Locate the cell with the specified text and output its (x, y) center coordinate. 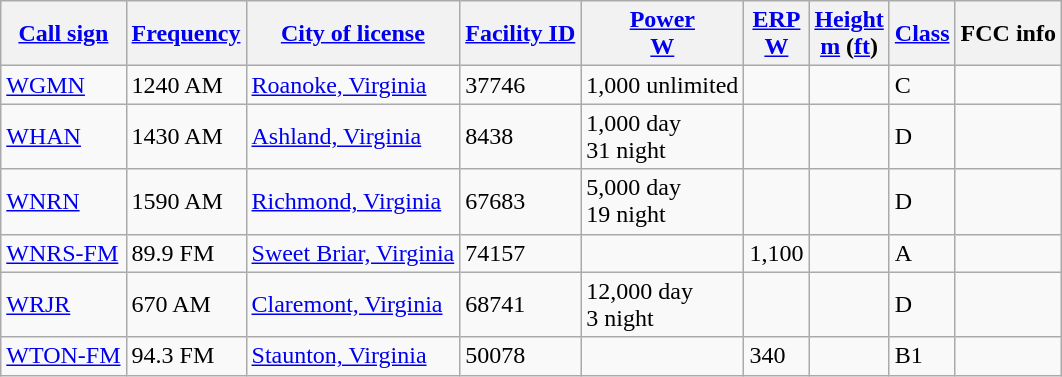
WTON-FM (64, 356)
1240 AM (186, 85)
Richmond, Virginia (353, 202)
50078 (520, 356)
FCC info (1008, 34)
8438 (520, 136)
670 AM (186, 304)
67683 (520, 202)
74157 (520, 253)
ERPW (776, 34)
12,000 day3 night (662, 304)
1430 AM (186, 136)
B1 (922, 356)
WRJR (64, 304)
Heightm (ft) (849, 34)
1,000 unlimited (662, 85)
89.9 FM (186, 253)
C (922, 85)
1590 AM (186, 202)
94.3 FM (186, 356)
WNRN (64, 202)
City of license (353, 34)
1,000 day31 night (662, 136)
WHAN (64, 136)
Ashland, Virginia (353, 136)
Call sign (64, 34)
68741 (520, 304)
37746 (520, 85)
Sweet Briar, Virginia (353, 253)
WNRS-FM (64, 253)
Claremont, Virginia (353, 304)
Class (922, 34)
1,100 (776, 253)
WGMN (64, 85)
Staunton, Virginia (353, 356)
Facility ID (520, 34)
A (922, 253)
Roanoke, Virginia (353, 85)
PowerW (662, 34)
Frequency (186, 34)
340 (776, 356)
5,000 day19 night (662, 202)
